Identify which cell holds the provided text, then report its [x, y] central coordinate. 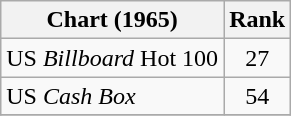
54 [258, 96]
Chart (1965) [112, 20]
Rank [258, 20]
US Billboard Hot 100 [112, 58]
US Cash Box [112, 96]
27 [258, 58]
